For the text-containing cell, return its midpoint in (X, Y) coordinate format. 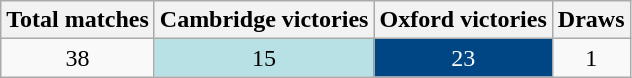
Draws (591, 20)
38 (78, 58)
23 (463, 58)
15 (264, 58)
Total matches (78, 20)
1 (591, 58)
Oxford victories (463, 20)
Cambridge victories (264, 20)
